Provide the (X, Y) coordinate of the cell's center where the given text is located.  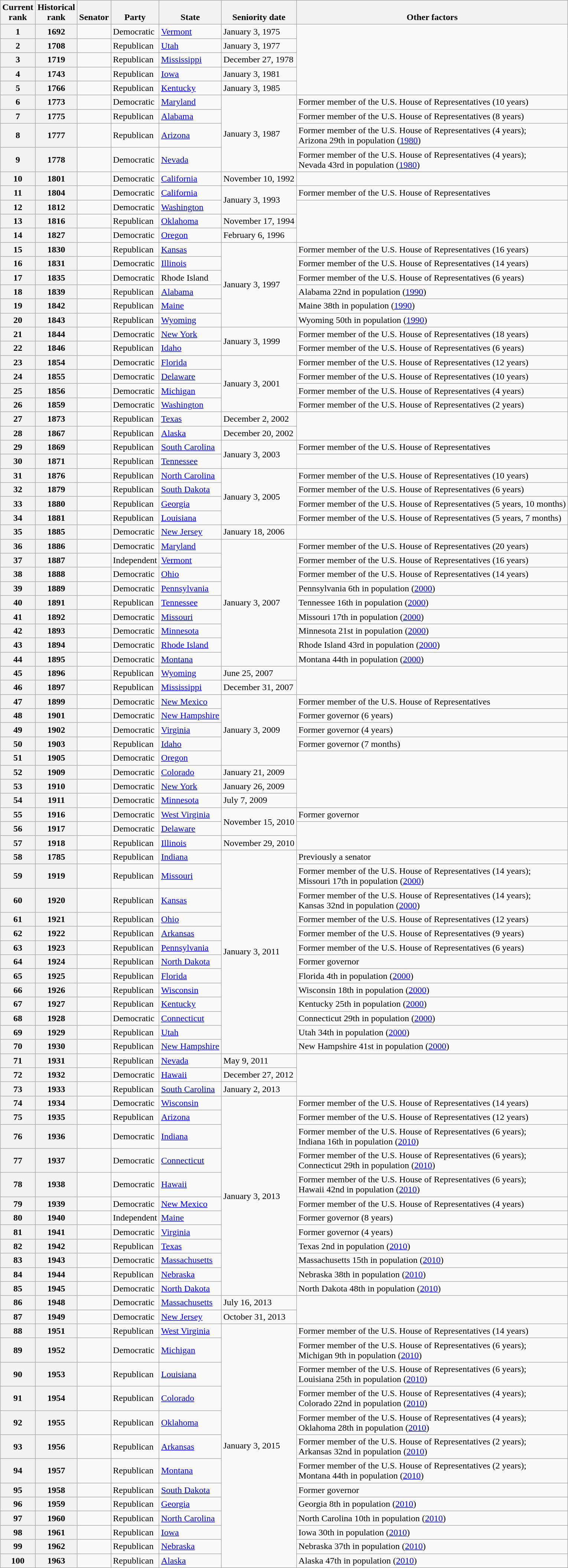
14 (18, 235)
1954 (56, 1398)
80 (18, 1218)
January 26, 2009 (259, 786)
1692 (56, 32)
1919 (56, 876)
Maine 38th in population (1990) (432, 306)
1830 (56, 249)
9 (18, 160)
North Carolina 10th in population (2010) (432, 1518)
1918 (56, 843)
38 (18, 574)
1955 (56, 1422)
91 (18, 1398)
31 (18, 476)
1785 (56, 857)
January 3, 1977 (259, 46)
Former member of the U.S. House of Representatives (2 years);Arkansas 32nd in population (2010) (432, 1447)
1879 (56, 490)
57 (18, 843)
1885 (56, 532)
7 (18, 116)
47 (18, 702)
1922 (56, 934)
1812 (56, 207)
1843 (56, 320)
1948 (56, 1303)
81 (18, 1232)
39 (18, 588)
1844 (56, 334)
Former member of the U.S. House of Representatives (6 years);Michigan 9th in population (2010) (432, 1350)
52 (18, 772)
49 (18, 730)
Former member of the U.S. House of Representatives (6 years);Connecticut 29th in population (2010) (432, 1160)
98 (18, 1532)
1959 (56, 1504)
51 (18, 758)
1876 (56, 476)
24 (18, 376)
66 (18, 990)
19 (18, 306)
Nebraska 37th in population (2010) (432, 1546)
1927 (56, 1004)
17 (18, 278)
Former member of the U.S. House of Representatives (6 years);Indiana 16th in population (2010) (432, 1136)
Montana 44th in population (2000) (432, 659)
January 3, 2009 (259, 730)
Florida 4th in population (2000) (432, 976)
55 (18, 814)
Texas 2nd in population (2010) (432, 1246)
46 (18, 687)
May 9, 2011 (259, 1061)
1953 (56, 1374)
1961 (56, 1532)
January 3, 2011 (259, 952)
83 (18, 1260)
1855 (56, 376)
December 2, 2002 (259, 419)
1 (18, 32)
Wyoming 50th in population (1990) (432, 320)
95 (18, 1490)
3 (18, 60)
1892 (56, 617)
July 16, 2013 (259, 1303)
Former member of the U.S. House of Representatives (18 years) (432, 334)
32 (18, 490)
1960 (56, 1518)
70 (18, 1046)
Former member of the U.S. House of Representatives (6 years);Hawaii 42nd in population (2010) (432, 1185)
Alaska 47th in population (2010) (432, 1561)
1911 (56, 800)
37 (18, 560)
1945 (56, 1288)
15 (18, 249)
1936 (56, 1136)
1925 (56, 976)
Nebraska 38th in population (2010) (432, 1274)
1891 (56, 602)
January 3, 2001 (259, 383)
January 3, 1981 (259, 74)
41 (18, 617)
75 (18, 1117)
1839 (56, 292)
1942 (56, 1246)
92 (18, 1422)
5 (18, 88)
1921 (56, 919)
1939 (56, 1204)
1933 (56, 1089)
1887 (56, 560)
State (190, 13)
December 27, 1978 (259, 60)
1932 (56, 1075)
40 (18, 602)
Tennessee 16th in population (2000) (432, 602)
Georgia 8th in population (2010) (432, 1504)
12 (18, 207)
1917 (56, 829)
93 (18, 1447)
Seniority date (259, 13)
1920 (56, 900)
1842 (56, 306)
Iowa 30th in population (2010) (432, 1532)
Former member of the U.S. House of Representatives (5 years, 7 months) (432, 518)
January 3, 2007 (259, 603)
84 (18, 1274)
74 (18, 1103)
1708 (56, 46)
1893 (56, 631)
99 (18, 1546)
1902 (56, 730)
1827 (56, 235)
6 (18, 102)
Missouri 17th in population (2000) (432, 617)
4 (18, 74)
November 15, 2010 (259, 821)
16 (18, 264)
Senator (94, 13)
1888 (56, 574)
1937 (56, 1160)
1777 (56, 135)
29 (18, 447)
1926 (56, 990)
1859 (56, 405)
1899 (56, 702)
1871 (56, 461)
1956 (56, 1447)
1766 (56, 88)
88 (18, 1331)
1719 (56, 60)
53 (18, 786)
Former member of the U.S. House of Representatives (4 years);Colorado 22nd in population (2010) (432, 1398)
1903 (56, 744)
Former member of the U.S. House of Representatives (8 years) (432, 116)
1924 (56, 962)
1867 (56, 433)
1962 (56, 1546)
Former member of the U.S. House of Representatives (14 years);Kansas 32nd in population (2000) (432, 900)
34 (18, 518)
Former member of the U.S. House of Representatives (14 years);Missouri 17th in population (2000) (432, 876)
1816 (56, 221)
Alabama 22nd in population (1990) (432, 292)
1910 (56, 786)
Previously a senator (432, 857)
82 (18, 1246)
89 (18, 1350)
January 3, 1975 (259, 32)
33 (18, 504)
January 3, 2013 (259, 1196)
1901 (56, 716)
1886 (56, 546)
1952 (56, 1350)
Former member of the U.S. House of Representatives (5 years, 10 months) (432, 504)
2 (18, 46)
Former governor (8 years) (432, 1218)
42 (18, 631)
1905 (56, 758)
65 (18, 976)
1930 (56, 1046)
69 (18, 1032)
28 (18, 433)
December 20, 2002 (259, 433)
1943 (56, 1260)
48 (18, 716)
1940 (56, 1218)
94 (18, 1471)
73 (18, 1089)
1916 (56, 814)
Massachusetts 15th in population (2010) (432, 1260)
June 25, 2007 (259, 673)
New Hampshire 41st in population (2000) (432, 1046)
43 (18, 645)
1935 (56, 1117)
44 (18, 659)
59 (18, 876)
Former member of the U.S. House of Representatives (4 years);Oklahoma 28th in population (2010) (432, 1422)
1929 (56, 1032)
30 (18, 461)
November 17, 1994 (259, 221)
January 3, 2003 (259, 454)
76 (18, 1136)
1778 (56, 160)
1854 (56, 362)
October 31, 2013 (259, 1317)
67 (18, 1004)
1909 (56, 772)
90 (18, 1374)
36 (18, 546)
Former member of the U.S. House of Representatives (2 years);Montana 44th in population (2010) (432, 1471)
North Dakota 48th in population (2010) (432, 1288)
1743 (56, 74)
62 (18, 934)
1873 (56, 419)
45 (18, 673)
50 (18, 744)
December 27, 2012 (259, 1075)
January 3, 1999 (259, 341)
1831 (56, 264)
1846 (56, 348)
Utah 34th in population (2000) (432, 1032)
Former member of the U.S. House of Representatives (20 years) (432, 546)
Former member of the U.S. House of Representatives (2 years) (432, 405)
63 (18, 948)
64 (18, 962)
1931 (56, 1061)
1880 (56, 504)
79 (18, 1204)
November 29, 2010 (259, 843)
61 (18, 919)
February 6, 1996 (259, 235)
56 (18, 829)
86 (18, 1303)
1941 (56, 1232)
Party (135, 13)
Other factors (432, 13)
23 (18, 362)
Former member of the U.S. House of Representatives (6 years);Louisiana 25th in population (2010) (432, 1374)
21 (18, 334)
58 (18, 857)
Connecticut 29th in population (2000) (432, 1018)
1801 (56, 179)
1773 (56, 102)
1897 (56, 687)
85 (18, 1288)
Currentrank (18, 13)
Former governor (7 months) (432, 744)
35 (18, 532)
1944 (56, 1274)
72 (18, 1075)
1957 (56, 1471)
1775 (56, 116)
11 (18, 193)
December 31, 2007 (259, 687)
January 3, 2005 (259, 497)
July 7, 2009 (259, 800)
96 (18, 1504)
1951 (56, 1331)
January 3, 1987 (259, 133)
1949 (56, 1317)
1938 (56, 1185)
71 (18, 1061)
Pennsylvania 6th in population (2000) (432, 588)
1928 (56, 1018)
January 3, 1997 (259, 285)
1835 (56, 278)
1894 (56, 645)
November 10, 1992 (259, 179)
1958 (56, 1490)
78 (18, 1185)
1963 (56, 1561)
January 18, 2006 (259, 532)
January 3, 2015 (259, 1445)
26 (18, 405)
68 (18, 1018)
January 3, 1993 (259, 200)
97 (18, 1518)
1923 (56, 948)
1881 (56, 518)
22 (18, 348)
1934 (56, 1103)
1804 (56, 193)
January 2, 2013 (259, 1089)
Historicalrank (56, 13)
87 (18, 1317)
Former governor (6 years) (432, 716)
54 (18, 800)
18 (18, 292)
25 (18, 391)
20 (18, 320)
Wisconsin 18th in population (2000) (432, 990)
Former member of the U.S. House of Representatives (9 years) (432, 934)
8 (18, 135)
Former member of the U.S. House of Representatives (4 years);Nevada 43rd in population (1980) (432, 160)
Kentucky 25th in population (2000) (432, 1004)
77 (18, 1160)
1856 (56, 391)
January 21, 2009 (259, 772)
13 (18, 221)
1889 (56, 588)
January 3, 1985 (259, 88)
1869 (56, 447)
100 (18, 1561)
27 (18, 419)
60 (18, 900)
1895 (56, 659)
1896 (56, 673)
Rhode Island 43rd in population (2000) (432, 645)
Former member of the U.S. House of Representatives (4 years);Arizona 29th in population (1980) (432, 135)
Minnesota 21st in population (2000) (432, 631)
10 (18, 179)
